Output the (x, y) coordinate of the center of the cell containing the given text.  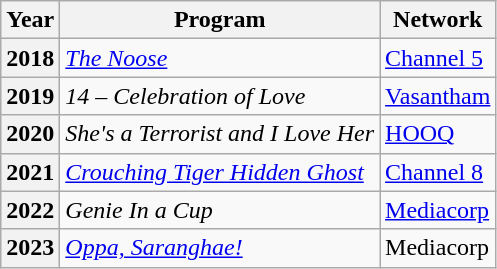
Channel 8 (438, 172)
2022 (30, 210)
Crouching Tiger Hidden Ghost (220, 172)
Genie In a Cup (220, 210)
She's a Terrorist and I Love Her (220, 134)
HOOQ (438, 134)
2023 (30, 248)
The Noose (220, 58)
2018 (30, 58)
2019 (30, 96)
Network (438, 20)
Year (30, 20)
Vasantham (438, 96)
2020 (30, 134)
Channel 5 (438, 58)
2021 (30, 172)
14 – Celebration of Love (220, 96)
Oppa, Saranghae! (220, 248)
Program (220, 20)
